For the text-containing cell, return its midpoint in [x, y] coordinate format. 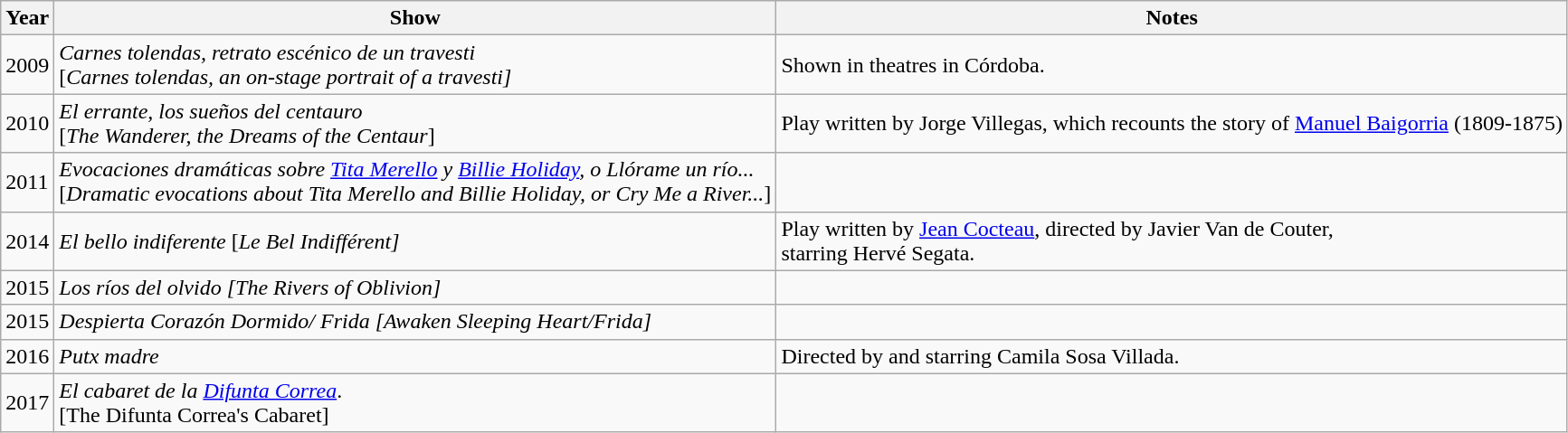
El bello indiferente [Le Bel Indifférent] [415, 240]
Play written by Jean Cocteau, directed by Javier Van de Couter,starring Hervé Segata. [1173, 240]
El cabaret de la Difunta Correa.[The Difunta Correa's Cabaret] [415, 403]
Notes [1173, 18]
Putx madre [415, 356]
Shown in theatres in Córdoba. [1173, 65]
Despierta Corazón Dormido/ Frida [Awaken Sleeping Heart/Frida] [415, 322]
2010 [27, 123]
Carnes tolendas, retrato escénico de un travesti[Carnes tolendas, an on-stage portrait of a travesti] [415, 65]
2009 [27, 65]
2017 [27, 403]
Show [415, 18]
2014 [27, 240]
Play written by Jorge Villegas, which recounts the story of Manuel Baigorria (1809-1875) [1173, 123]
2011 [27, 183]
2016 [27, 356]
Directed by and starring Camila Sosa Villada. [1173, 356]
Los ríos del olvido [The Rivers of Oblivion] [415, 287]
El errante, los sueños del centauro[The Wanderer, the Dreams of the Centaur] [415, 123]
Year [27, 18]
